Search for the cell housing the specified text and yield its (X, Y) center coordinate. 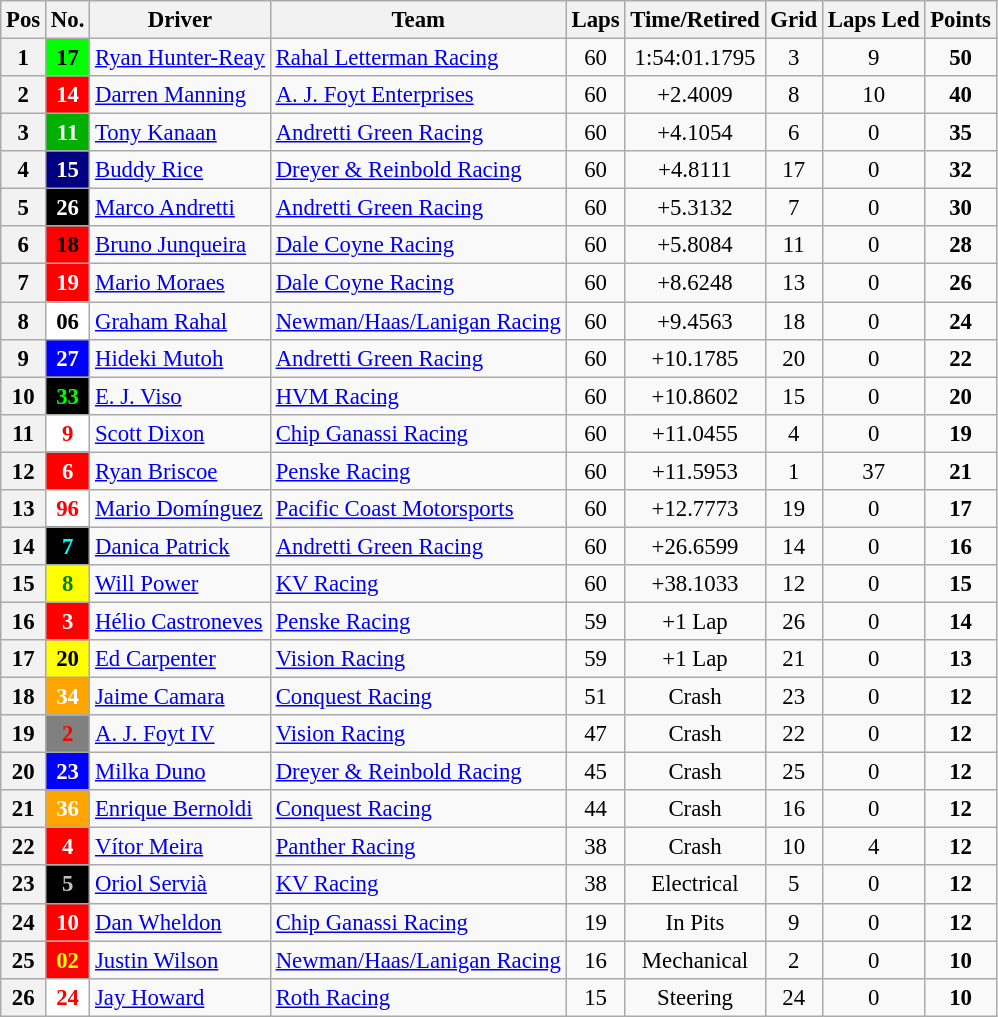
Hideki Mutoh (180, 358)
Tony Kanaan (180, 133)
No. (68, 20)
Milka Duno (180, 772)
In Pits (695, 922)
Points (960, 20)
Dan Wheldon (180, 922)
06 (68, 321)
Rahal Letterman Racing (418, 58)
+11.5953 (695, 471)
Danica Patrick (180, 546)
+5.3132 (695, 208)
28 (960, 245)
1:54:01.1795 (695, 58)
45 (596, 772)
Scott Dixon (180, 433)
Electrical (695, 885)
+4.8111 (695, 170)
50 (960, 58)
02 (68, 960)
Grid (794, 20)
Laps Led (873, 20)
Steering (695, 997)
Justin Wilson (180, 960)
36 (68, 809)
27 (68, 358)
+5.8084 (695, 245)
+2.4009 (695, 95)
+10.8602 (695, 396)
Enrique Bernoldi (180, 809)
33 (68, 396)
A. J. Foyt Enterprises (418, 95)
+9.4563 (695, 321)
Driver (180, 20)
96 (68, 509)
Oriol Servià (180, 885)
47 (596, 734)
+8.6248 (695, 283)
Laps (596, 20)
32 (960, 170)
+26.6599 (695, 546)
Team (418, 20)
Pos (24, 20)
34 (68, 697)
Pacific Coast Motorsports (418, 509)
Roth Racing (418, 997)
35 (960, 133)
+10.1785 (695, 358)
40 (960, 95)
Ed Carpenter (180, 659)
30 (960, 208)
Darren Manning (180, 95)
Jay Howard (180, 997)
37 (873, 471)
Marco Andretti (180, 208)
+12.7773 (695, 509)
Mario Moraes (180, 283)
+38.1033 (695, 584)
Time/Retired (695, 20)
Hélio Castroneves (180, 621)
Bruno Junqueira (180, 245)
+11.0455 (695, 433)
+4.1054 (695, 133)
Buddy Rice (180, 170)
Panther Racing (418, 847)
51 (596, 697)
Mechanical (695, 960)
44 (596, 809)
Graham Rahal (180, 321)
Vítor Meira (180, 847)
Ryan Hunter-Reay (180, 58)
HVM Racing (418, 396)
Ryan Briscoe (180, 471)
Jaime Camara (180, 697)
Mario Domínguez (180, 509)
A. J. Foyt IV (180, 734)
Will Power (180, 584)
E. J. Viso (180, 396)
